For the text-containing cell, return its midpoint in [x, y] coordinate format. 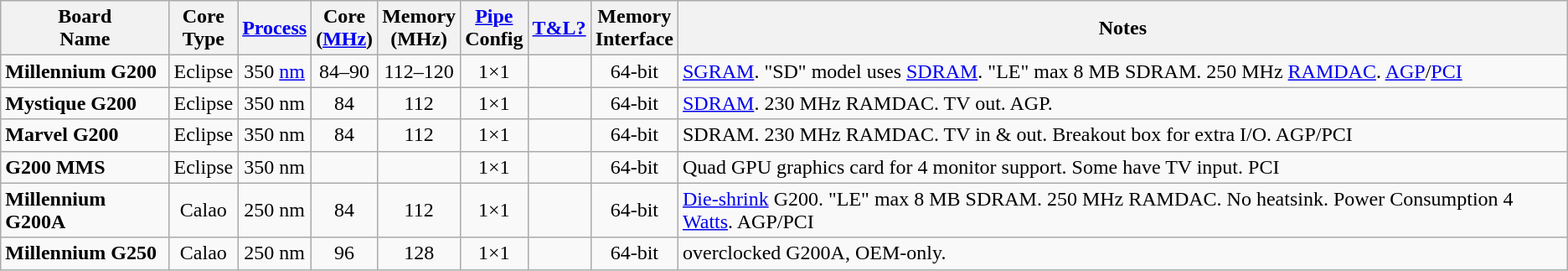
Marvel G200 [85, 135]
SGRAM. "SD" model uses SDRAM. "LE" max 8 MB SDRAM. 250 MHz RAMDAC. AGP/PCI [1122, 71]
T&L? [560, 29]
BoardName [85, 29]
Millennium G250 [85, 253]
Mystique G200 [85, 103]
Memory(MHz) [419, 29]
SDRAM. 230 MHz RAMDAC. TV out. AGP. [1122, 103]
84–90 [345, 71]
MemoryInterface [634, 29]
overclocked G200A, OEM-only. [1122, 253]
Millennium G200A [85, 210]
Core(MHz) [345, 29]
Quad GPU graphics card for 4 monitor support. Some have TV input. PCI [1122, 167]
SDRAM. 230 MHz RAMDAC. TV in & out. Breakout box for extra I/O. AGP/PCI [1122, 135]
Notes [1122, 29]
Process [275, 29]
112–120 [419, 71]
PipeConfig [494, 29]
G200 MMS [85, 167]
Die-shrink G200. "LE" max 8 MB SDRAM. 250 MHz RAMDAC. No heatsink. Power Consumption 4 Watts. AGP/PCI [1122, 210]
128 [419, 253]
CoreType [204, 29]
96 [345, 253]
Millennium G200 [85, 71]
